Identify which cell holds the provided text, then report its (X, Y) central coordinate. 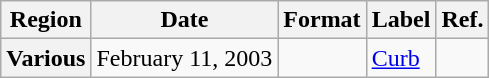
Curb (401, 58)
Ref. (462, 20)
Region (46, 20)
Date (184, 20)
Various (46, 58)
Label (401, 20)
February 11, 2003 (184, 58)
Format (322, 20)
